Output the (X, Y) coordinate of the center of the cell containing the given text.  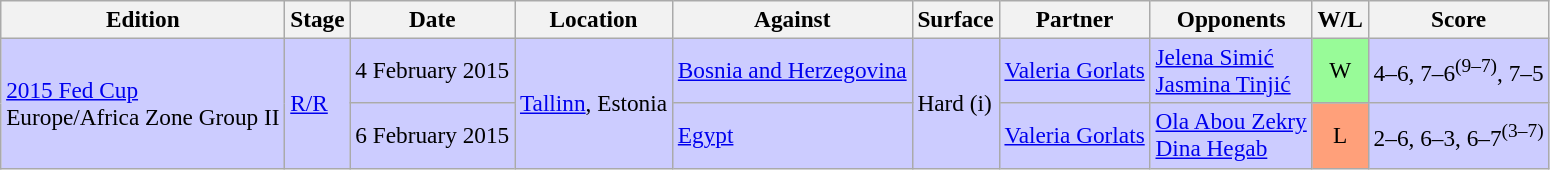
W/L (1340, 19)
4–6, 7–6(9–7), 7–5 (1458, 70)
2015 Fed Cup Europe/Africa Zone Group II (143, 103)
Jelena Simić Jasmina Tinjić (1231, 70)
L (1340, 136)
Hard (i) (956, 103)
Ola Abou Zekry Dina Hegab (1231, 136)
R/R (318, 103)
Surface (956, 19)
Score (1458, 19)
Edition (143, 19)
Location (594, 19)
Stage (318, 19)
Date (432, 19)
Partner (1074, 19)
2–6, 6–3, 6–7(3–7) (1458, 136)
Against (792, 19)
Tallinn, Estonia (594, 103)
W (1340, 70)
Bosnia and Herzegovina (792, 70)
Egypt (792, 136)
4 February 2015 (432, 70)
Opponents (1231, 19)
6 February 2015 (432, 136)
